Return the [X, Y] coordinate for the center point of the cell that contains the specified text.  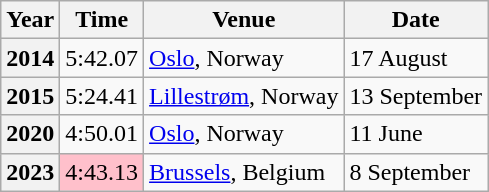
Year [30, 20]
4:43.13 [102, 172]
17 August [416, 58]
2015 [30, 96]
Brussels, Belgium [244, 172]
5:42.07 [102, 58]
Venue [244, 20]
Date [416, 20]
2020 [30, 134]
8 September [416, 172]
4:50.01 [102, 134]
11 June [416, 134]
2014 [30, 58]
13 September [416, 96]
Time [102, 20]
2023 [30, 172]
5:24.41 [102, 96]
Lillestrøm, Norway [244, 96]
